Output the (X, Y) coordinate of the center of the cell containing the given text.  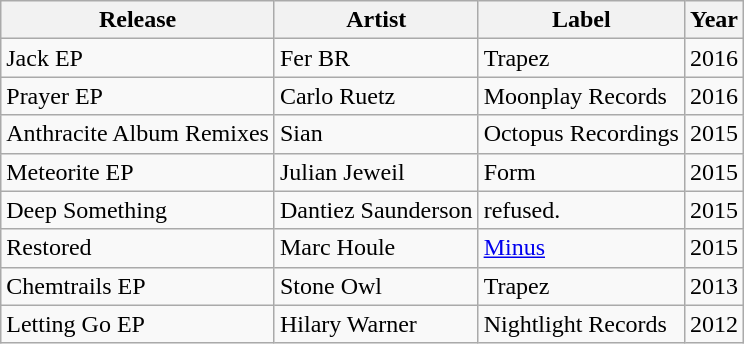
Meteorite EP (138, 172)
Minus (581, 248)
Artist (376, 20)
Release (138, 20)
Letting Go EP (138, 324)
Nightlight Records (581, 324)
Deep Something (138, 210)
Carlo Ruetz (376, 96)
Marc Houle (376, 248)
Jack EP (138, 58)
Year (714, 20)
Fer BR (376, 58)
Moonplay Records (581, 96)
Hilary Warner (376, 324)
Sian (376, 134)
Julian Jeweil (376, 172)
Dantiez Saunderson (376, 210)
Label (581, 20)
Stone Owl (376, 286)
Prayer EP (138, 96)
Form (581, 172)
2013 (714, 286)
Octopus Recordings (581, 134)
2012 (714, 324)
Anthracite Album Remixes (138, 134)
Chemtrails EP (138, 286)
refused. (581, 210)
Restored (138, 248)
